Capture the cell that displays the provided text and extract its [x, y] central coordinate. 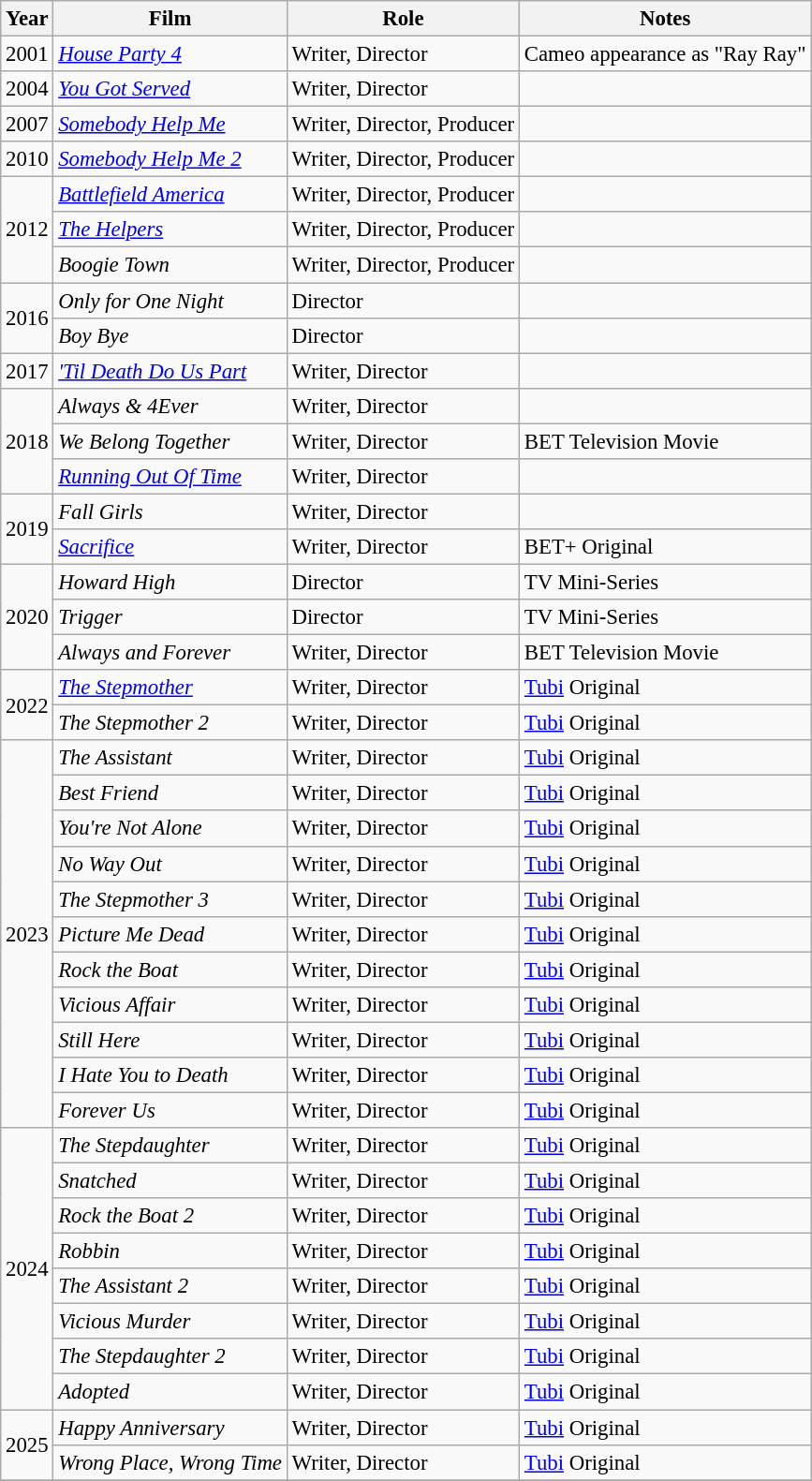
Boy Bye [170, 335]
2001 [27, 54]
2023 [27, 934]
Trigger [170, 617]
Role [403, 19]
No Way Out [170, 864]
The Helpers [170, 230]
Still Here [170, 1040]
The Stepdaughter [170, 1146]
Running Out Of Time [170, 477]
House Party 4 [170, 54]
Picture Me Dead [170, 934]
2019 [27, 528]
2022 [27, 704]
2010 [27, 159]
Forever Us [170, 1110]
Snatched [170, 1181]
2025 [27, 1444]
The Stepmother 2 [170, 723]
I Hate You to Death [170, 1075]
Fall Girls [170, 511]
The Assistant [170, 758]
Vicious Murder [170, 1322]
Somebody Help Me [170, 125]
Howard High [170, 582]
Always and Forever [170, 653]
2017 [27, 371]
Film [170, 19]
Notes [665, 19]
'Til Death Do Us Part [170, 371]
The Stepmother 3 [170, 899]
Wrong Place, Wrong Time [170, 1462]
Cameo appearance as "Ray Ray" [665, 54]
You're Not Alone [170, 829]
2016 [27, 318]
The Stepdaughter 2 [170, 1357]
Vicious Affair [170, 1005]
The Stepmother [170, 688]
Battlefield America [170, 195]
Rock the Boat 2 [170, 1216]
Best Friend [170, 793]
2012 [27, 230]
We Belong Together [170, 441]
BET+ Original [665, 547]
Rock the Boat [170, 970]
Robbin [170, 1251]
2024 [27, 1268]
2004 [27, 89]
2020 [27, 616]
Sacrifice [170, 547]
2007 [27, 125]
Boogie Town [170, 265]
Year [27, 19]
Only for One Night [170, 301]
Adopted [170, 1392]
You Got Served [170, 89]
Somebody Help Me 2 [170, 159]
Always & 4Ever [170, 406]
2018 [27, 440]
The Assistant 2 [170, 1286]
Happy Anniversary [170, 1428]
